Search for the cell housing the specified text and yield its [x, y] center coordinate. 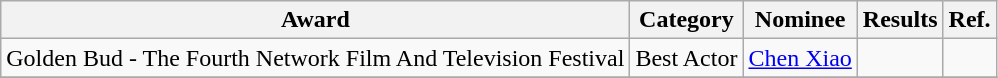
Golden Bud - The Fourth Network Film And Television Festival [316, 58]
Award [316, 20]
Nominee [800, 20]
Category [686, 20]
Chen Xiao [800, 58]
Results [900, 20]
Ref. [970, 20]
Best Actor [686, 58]
